Return the [X, Y] coordinate for the center point of the cell that contains the specified text.  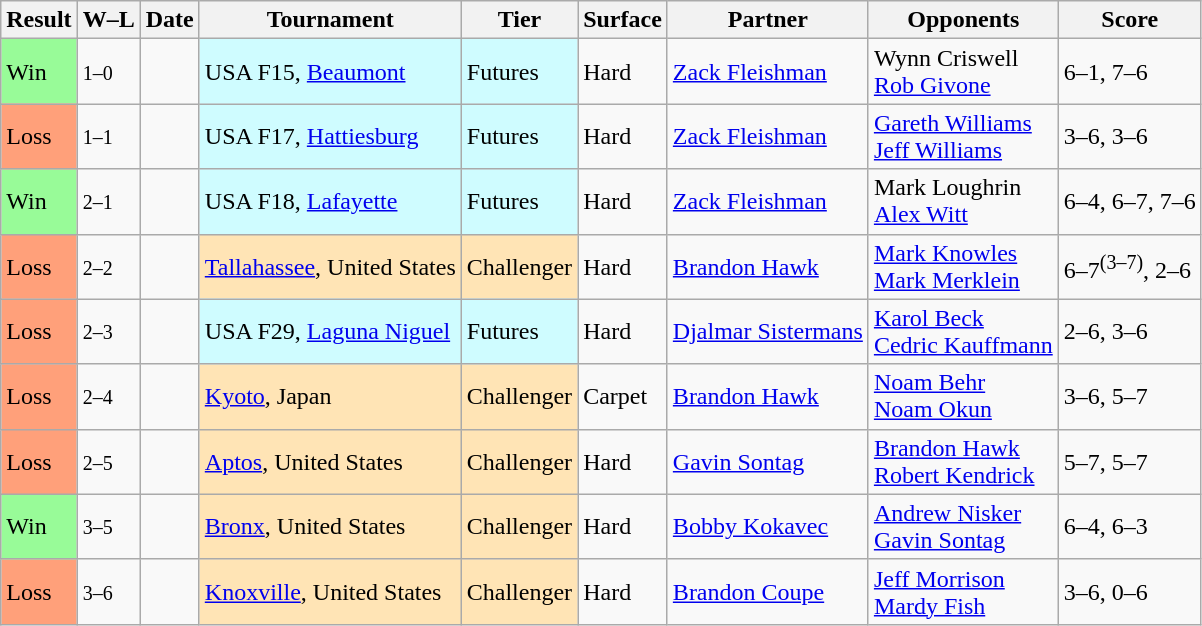
Result [39, 20]
2–6, 3–6 [1130, 332]
3–6, 0–6 [1130, 592]
Opponents [963, 20]
Gareth Williams Jeff Williams [963, 136]
Jeff Morrison Mardy Fish [963, 592]
2–4 [108, 396]
Andrew Nisker Gavin Sontag [963, 526]
3–6 [108, 592]
3–6, 5–7 [1130, 396]
Bobby Kokavec [768, 526]
Djalmar Sistermans [768, 332]
2–2 [108, 266]
Aptos, United States [330, 462]
Carpet [623, 396]
2–3 [108, 332]
Partner [768, 20]
W–L [108, 20]
USA F17, Hattiesburg [330, 136]
Noam Behr Noam Okun [963, 396]
6–4, 6–7, 7–6 [1130, 202]
3–6, 3–6 [1130, 136]
USA F15, Beaumont [330, 72]
6–1, 7–6 [1130, 72]
1–0 [108, 72]
6–7(3–7), 2–6 [1130, 266]
Kyoto, Japan [330, 396]
1–1 [108, 136]
6–4, 6–3 [1130, 526]
2–1 [108, 202]
Bronx, United States [330, 526]
Knoxville, United States [330, 592]
Tournament [330, 20]
Mark Loughrin Alex Witt [963, 202]
USA F18, Lafayette [330, 202]
Karol Beck Cedric Kauffmann [963, 332]
Tier [519, 20]
Score [1130, 20]
Wynn Criswell Rob Givone [963, 72]
Surface [623, 20]
Date [170, 20]
Brandon Coupe [768, 592]
Brandon Hawk Robert Kendrick [963, 462]
3–5 [108, 526]
Gavin Sontag [768, 462]
2–5 [108, 462]
5–7, 5–7 [1130, 462]
Mark Knowles Mark Merklein [963, 266]
USA F29, Laguna Niguel [330, 332]
Tallahassee, United States [330, 266]
